Return (x, y) of the center of cell containing provided text 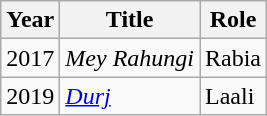
Title (130, 20)
Rabia (234, 58)
Role (234, 20)
Durj (130, 96)
Year (30, 20)
2017 (30, 58)
Laali (234, 96)
Mey Rahungi (130, 58)
2019 (30, 96)
